Identify which cell holds the provided text, then report its (x, y) central coordinate. 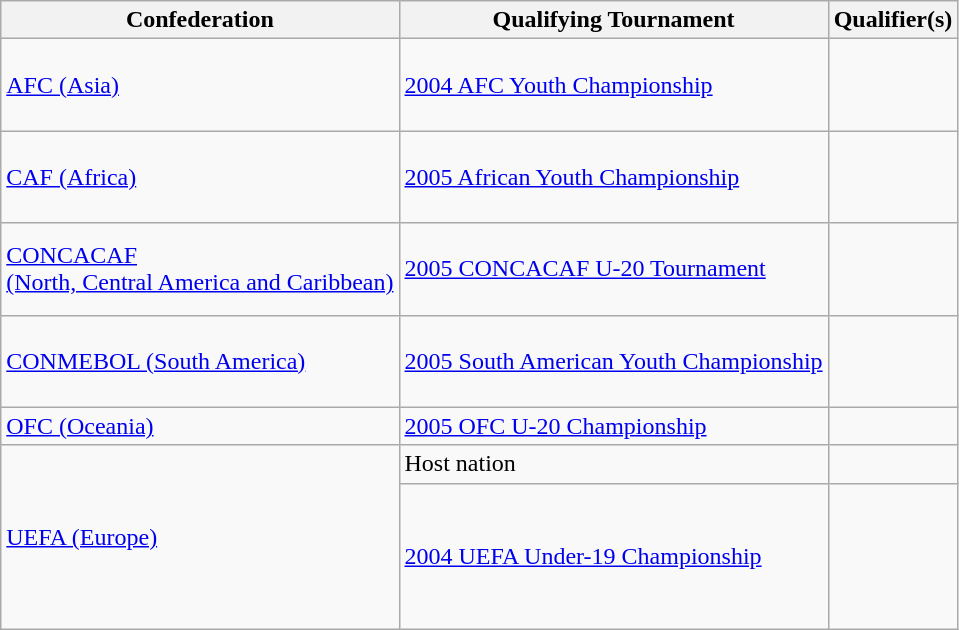
CAF (Africa) (200, 177)
2005 African Youth Championship (614, 177)
OFC (Oceania) (200, 426)
UEFA (Europe) (200, 537)
Qualifying Tournament (614, 20)
2005 OFC U-20 Championship (614, 426)
2004 AFC Youth Championship (614, 85)
CONMEBOL (South America) (200, 361)
2005 South American Youth Championship (614, 361)
2005 CONCACAF U-20 Tournament (614, 269)
CONCACAF (North, Central America and Caribbean) (200, 269)
2004 UEFA Under-19 Championship (614, 556)
Confederation (200, 20)
Qualifier(s) (893, 20)
Host nation (614, 464)
AFC (Asia) (200, 85)
